Provide the (x, y) coordinate of the cell's center where the given text is located.  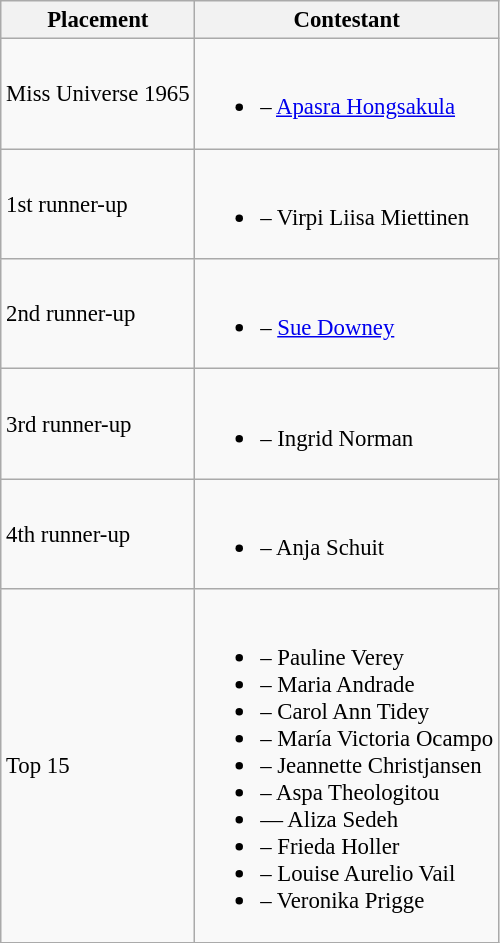
– Anja Schuit (347, 534)
Miss Universe 1965 (98, 94)
– Apasra Hongsakula (347, 94)
Placement (98, 20)
Contestant (347, 20)
Top 15 (98, 766)
1st runner-up (98, 204)
2nd runner-up (98, 314)
– Sue Downey (347, 314)
– Ingrid Norman (347, 424)
3rd runner-up (98, 424)
– Virpi Liisa Miettinen (347, 204)
4th runner-up (98, 534)
